Find where the given text appears and provide that cell's center as (X, Y) coordinate. 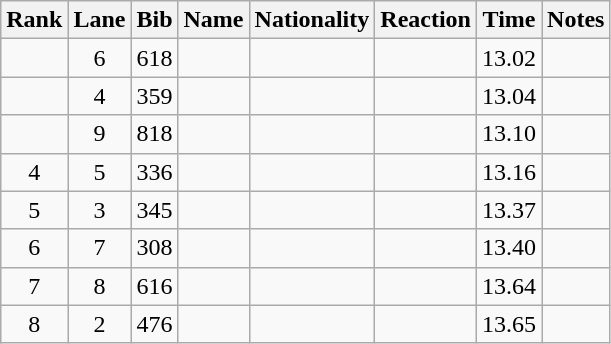
Bib (154, 20)
308 (154, 248)
Nationality (312, 20)
616 (154, 286)
Time (510, 20)
13.02 (510, 58)
818 (154, 134)
13.04 (510, 96)
476 (154, 324)
Name (214, 20)
Notes (576, 20)
9 (100, 134)
13.10 (510, 134)
618 (154, 58)
13.65 (510, 324)
2 (100, 324)
359 (154, 96)
13.64 (510, 286)
Rank (34, 20)
13.16 (510, 172)
345 (154, 210)
13.37 (510, 210)
Lane (100, 20)
3 (100, 210)
336 (154, 172)
13.40 (510, 248)
Reaction (426, 20)
